For the text-containing cell, return its midpoint in (X, Y) coordinate format. 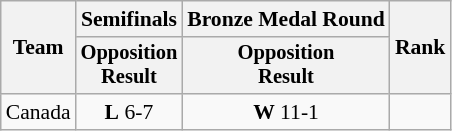
Rank (420, 48)
Bronze Medal Round (286, 19)
Team (38, 48)
W 11-1 (286, 112)
Semifinals (130, 19)
Canada (38, 112)
L 6-7 (130, 112)
